Locate the cell with the specified text and output its (x, y) center coordinate. 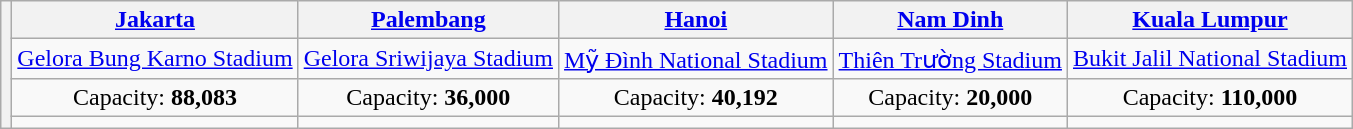
Capacity: 40,192 (696, 97)
Capacity: 20,000 (950, 97)
Capacity: 110,000 (1210, 97)
Jakarta (155, 20)
Hanoi (696, 20)
Mỹ Đình National Stadium (696, 59)
Palembang (428, 20)
Bukit Jalil National Stadium (1210, 59)
Capacity: 88,083 (155, 97)
Capacity: 36,000 (428, 97)
Nam Dinh (950, 20)
Kuala Lumpur (1210, 20)
Thiên Trường Stadium (950, 59)
Gelora Bung Karno Stadium (155, 59)
Gelora Sriwijaya Stadium (428, 59)
